Capture the cell that displays the provided text and extract its [x, y] central coordinate. 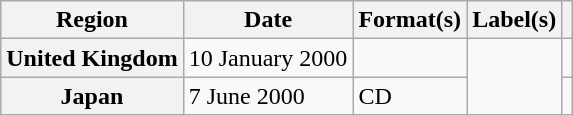
Japan [92, 96]
United Kingdom [92, 58]
Date [268, 20]
Format(s) [410, 20]
7 June 2000 [268, 96]
Label(s) [514, 20]
Region [92, 20]
10 January 2000 [268, 58]
CD [410, 96]
